Return the (X, Y) coordinate for the center point of the cell that contains the specified text.  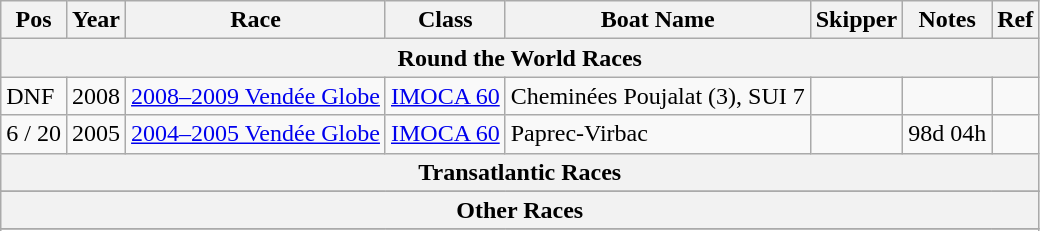
Class (445, 20)
Skipper (856, 20)
Round the World Races (520, 58)
2008–2009 Vendée Globe (256, 96)
DNF (34, 96)
6 / 20 (34, 134)
Other Races (520, 210)
Year (96, 20)
Cheminées Poujalat (3), SUI 7 (658, 96)
Boat Name (658, 20)
98d 04h (948, 134)
2008 (96, 96)
Pos (34, 20)
Ref (1016, 20)
2004–2005 Vendée Globe (256, 134)
Paprec-Virbac (658, 134)
Transatlantic Races (520, 172)
Race (256, 20)
2005 (96, 134)
Notes (948, 20)
